Pinpoint the cell where the given text exists, returning its [x, y] midpoint coordinate. 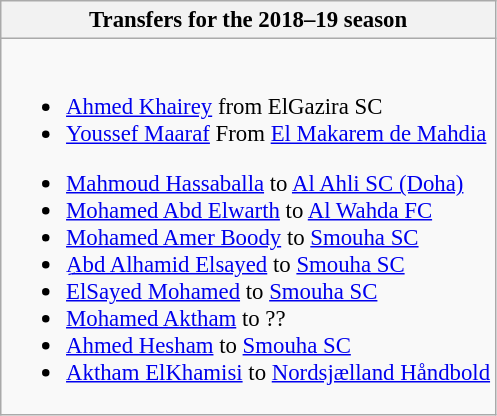
Transfers for the 2018–19 season [248, 20]
